Extract the (x, y) coordinate from the center of the cell holding the provided text.  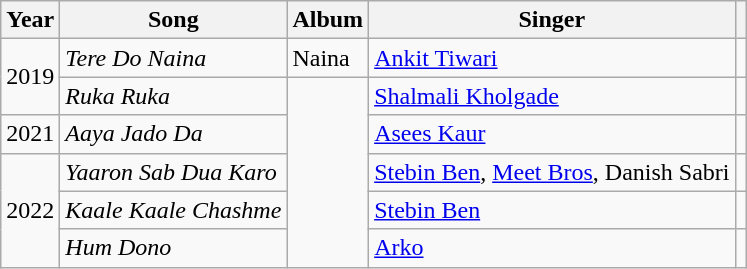
Tere Do Naina (174, 58)
Yaaron Sab Dua Karo (174, 172)
Shalmali Kholgade (552, 96)
Song (174, 20)
Ruka Ruka (174, 96)
2022 (30, 210)
Ankit Tiwari (552, 58)
Arko (552, 248)
Aaya Jado Da (174, 134)
Stebin Ben, Meet Bros, Danish Sabri (552, 172)
Album (328, 20)
Naina (328, 58)
Kaale Kaale Chashme (174, 210)
Asees Kaur (552, 134)
2021 (30, 134)
Hum Dono (174, 248)
Year (30, 20)
Stebin Ben (552, 210)
Singer (552, 20)
2019 (30, 77)
